Return the (x, y) coordinate for the center point of the cell that contains the specified text.  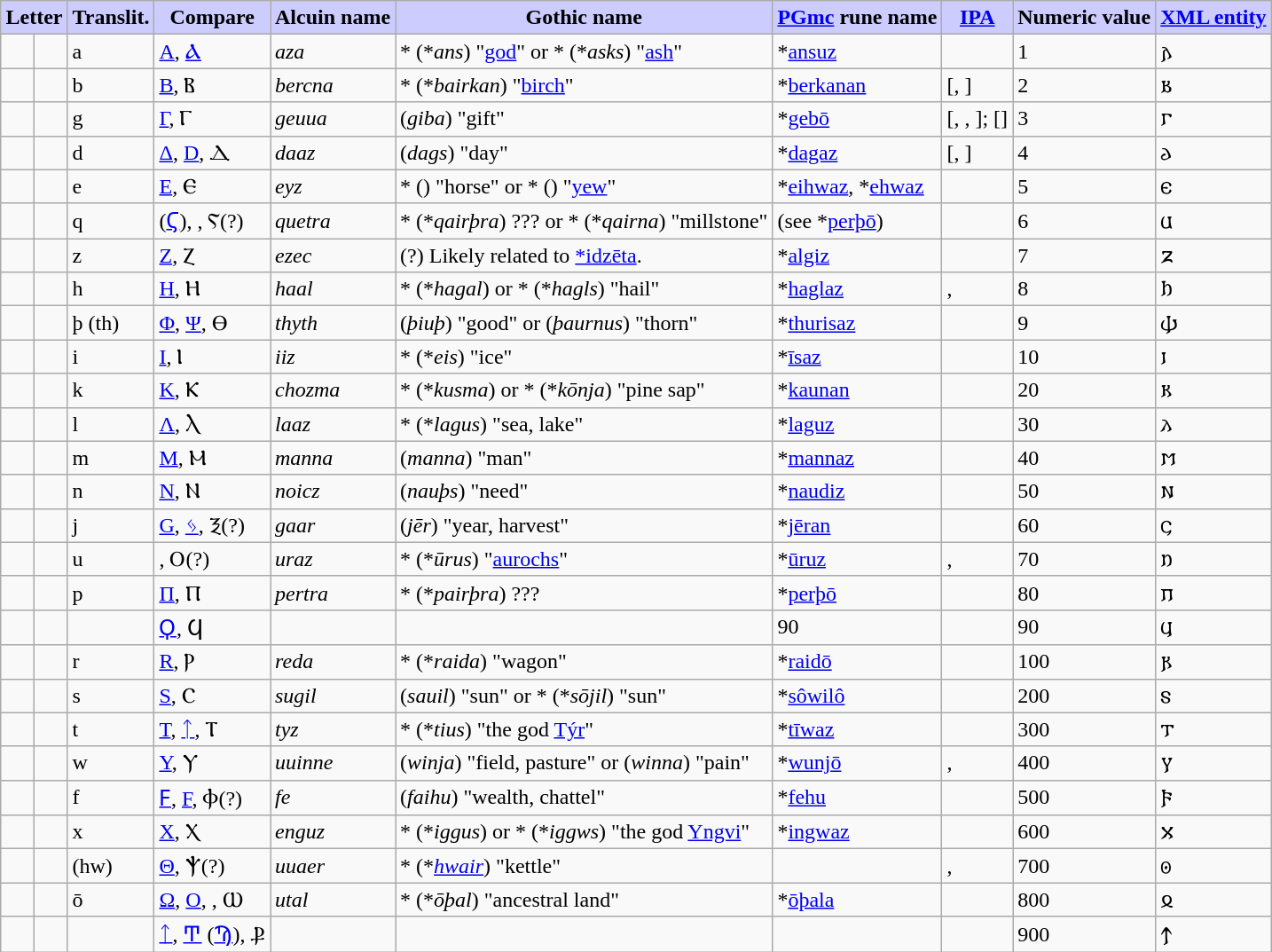
*thurisaz (857, 323)
x (111, 832)
sugil (332, 696)
𐍁 (1213, 627)
* (*ūrus) "aurochs" (584, 559)
i (111, 357)
q (111, 221)
*ōþala (857, 900)
𐍂 (1213, 662)
ō (111, 900)
800 (1084, 900)
fe (332, 798)
r (111, 662)
80 (1084, 593)
300 (1084, 729)
Η, Ⲏ (213, 289)
100 (1084, 662)
𐌴 (1213, 186)
*sôwilô (857, 696)
𐌼 (1213, 458)
200 (1084, 696)
*ansuz (857, 51)
f (111, 798)
j (111, 525)
chozma (332, 390)
𐌷 (1213, 289)
p (111, 593)
Ω, Ο, , Ⲱ (213, 900)
*jēran (857, 525)
e (111, 186)
IPA (978, 18)
Α, Ⲁ (213, 51)
g (111, 119)
𐌶 (1213, 256)
aza (332, 51)
𐍅 (1213, 763)
* (*hagal) or * (*hagls) "hail" (584, 289)
* (*iggus) or * (*iggws) "the god Yngvi" (584, 832)
geuua (332, 119)
*haglaz (857, 289)
*wunjō (857, 763)
Δ, D, Ⲇ (213, 153)
*ingwaz (857, 832)
9 (1084, 323)
(nauþs) "need" (584, 492)
h (111, 289)
Υ, Ⲩ (213, 763)
Θ, Ⲯ(?) (213, 866)
XML entity (1213, 18)
10 (1084, 357)
(sauil) "sun" or * (*sōjil) "sun" (584, 696)
ᛏ, Ͳ (Ϡ), Ⳁ (213, 934)
n (111, 492)
(dags) "day" (584, 153)
𐌺 (1213, 390)
* (*bairkan) "birch" (584, 85)
pertra (332, 593)
(þiuþ) "good" or (þaurnus) "thorn" (584, 323)
𐌳 (1213, 153)
𐍊 (1213, 934)
Β, Ⲃ (213, 85)
(faihu) "wealth, chattel" (584, 798)
m (111, 458)
daaz (332, 153)
4 (1084, 153)
(manna) "man" (584, 458)
3 (1084, 119)
𐍄 (1213, 729)
uuaer (332, 866)
S, Ⲥ (213, 696)
k (111, 390)
*eihwaz, *ehwaz (857, 186)
30 (1084, 424)
*perþō (857, 593)
uuinne (332, 763)
*tīwaz (857, 729)
60 (1084, 525)
7 (1084, 256)
(winja) "field, pasture" or (winna) "pain" (584, 763)
PGmc rune name (857, 18)
400 (1084, 763)
70 (1084, 559)
z (111, 256)
(see *perþō) (857, 221)
𐌱 (1213, 85)
40 (1084, 458)
(hw) (111, 866)
Gothic name (584, 18)
Compare (213, 18)
1 (1084, 51)
* (*lagus) "sea, lake" (584, 424)
8 (1084, 289)
laaz (332, 424)
50 (1084, 492)
6 (1084, 221)
*laguz (857, 424)
eyz (332, 186)
G, ᛃ, Ⲝ(?) (213, 525)
𐌰 (1213, 51)
ezec (332, 256)
*īsaz (857, 357)
u (111, 559)
*berkanan (857, 85)
(jēr) "year, harvest" (584, 525)
(Ϛ), , Ⲋ(?) (213, 221)
700 (1084, 866)
* (*kusma) or * (*kōnja) "pine sap" (584, 390)
Γ, Ⲅ (213, 119)
2 (1084, 85)
* (*qairþra) ??? or * (*qairna) "millstone" (584, 221)
𐌵 (1213, 221)
Ζ, Ⲍ (213, 256)
Λ, Ⲗ (213, 424)
Φ, Ψ, Ⲑ (213, 323)
quetra (332, 221)
Ι, Ⲓ (213, 357)
haal (332, 289)
Τ, ᛏ, Ⲧ (213, 729)
𐍈 (1213, 866)
*naudiz (857, 492)
Numeric value (1084, 18)
Ε, Ⲉ (213, 186)
𐌿 (1213, 559)
𐌲 (1213, 119)
𐌾 (1213, 525)
5 (1084, 186)
þ (th) (111, 323)
a (111, 51)
*kaunan (857, 390)
* (*pairþra) ??? (584, 593)
d (111, 153)
* (*hwair) "kettle" (584, 866)
* (*ōþal) "ancestral land" (584, 900)
𐍇 (1213, 832)
gaar (332, 525)
𐌹 (1213, 357)
*ūruz (857, 559)
Ϝ, F, Ⲫ(?) (213, 798)
Letter (34, 18)
𐍀 (1213, 593)
Π, Ⲡ (213, 593)
𐍆 (1213, 798)
Alcuin name (332, 18)
iiz (332, 357)
enguz (332, 832)
*raidō (857, 662)
*gebō (857, 119)
*mannaz (857, 458)
utal (332, 900)
Ν, Ⲛ (213, 492)
* (*ans) "god" or * (*asks) "ash" (584, 51)
500 (1084, 798)
l (111, 424)
𐍉 (1213, 900)
* (*raida) "wagon" (584, 662)
, Ⲟ(?) (213, 559)
w (111, 763)
𐌸 (1213, 323)
t (111, 729)
600 (1084, 832)
(?) Likely related to *idzēta. (584, 256)
Κ, Ⲕ (213, 390)
Μ, Ⲙ (213, 458)
20 (1084, 390)
[, , ]; [] (978, 119)
*algiz (857, 256)
tyz (332, 729)
b (111, 85)
* (*tius) "the god Týr" (584, 729)
s (111, 696)
(giba) "gift" (584, 119)
bercna (332, 85)
Translit. (111, 18)
thyth (332, 323)
𐌻 (1213, 424)
noicz (332, 492)
*dagaz (857, 153)
𐌽 (1213, 492)
* (*eis) "ice" (584, 357)
Χ, Ⲭ (213, 832)
𐍃 (1213, 696)
reda (332, 662)
manna (332, 458)
R, Ⲣ (213, 662)
*fehu (857, 798)
Ϙ, Ϥ (213, 627)
900 (1084, 934)
* () "horse" or * () "yew" (584, 186)
uraz (332, 559)
